Return (X, Y) of the center of cell containing provided text 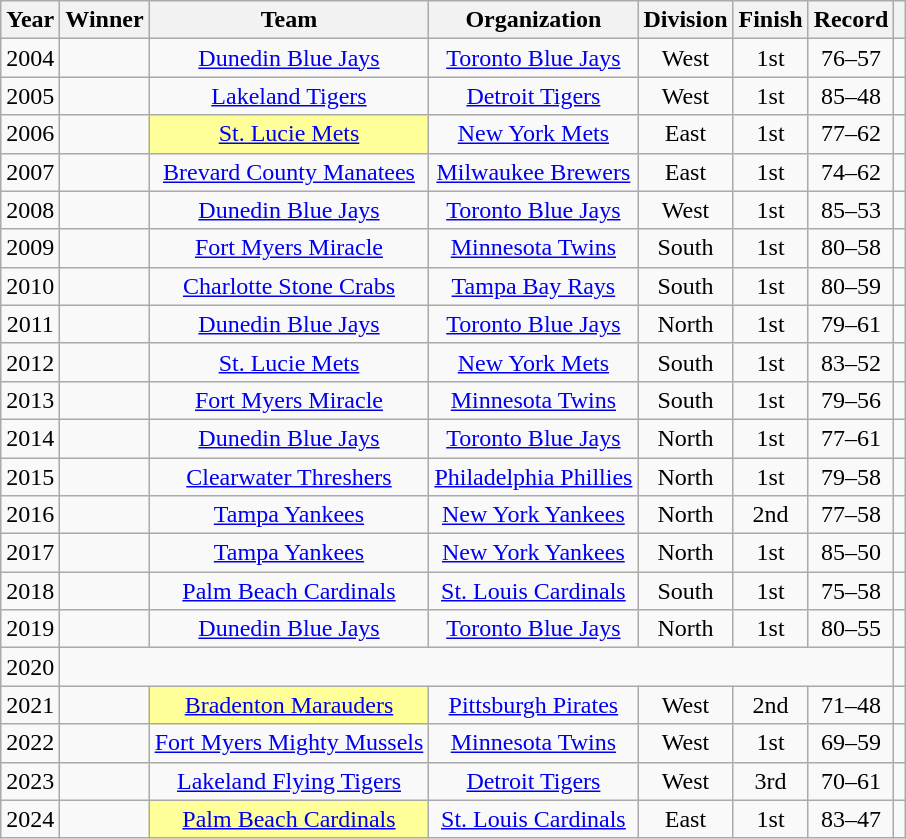
2011 (30, 324)
2010 (30, 286)
Finish (770, 20)
2008 (30, 210)
80–59 (851, 286)
79–56 (851, 400)
Lakeland Tigers (289, 96)
Record (851, 20)
2005 (30, 96)
2022 (30, 743)
2018 (30, 591)
Year (30, 20)
2012 (30, 362)
2023 (30, 781)
2015 (30, 477)
2009 (30, 248)
Pittsburgh Pirates (534, 705)
77–58 (851, 515)
2006 (30, 134)
Team (289, 20)
Fort Myers Mighty Mussels (289, 743)
69–59 (851, 743)
Organization (534, 20)
Milwaukee Brewers (534, 172)
Charlotte Stone Crabs (289, 286)
77–61 (851, 438)
Lakeland Flying Tigers (289, 781)
Tampa Bay Rays (534, 286)
2014 (30, 438)
74–62 (851, 172)
2019 (30, 629)
79–61 (851, 324)
Philadelphia Phillies (534, 477)
3rd (770, 781)
2017 (30, 553)
Clearwater Threshers (289, 477)
Division (686, 20)
70–61 (851, 781)
77–62 (851, 134)
80–58 (851, 248)
2004 (30, 58)
2013 (30, 400)
75–58 (851, 591)
83–47 (851, 819)
2016 (30, 515)
85–50 (851, 553)
83–52 (851, 362)
2007 (30, 172)
76–57 (851, 58)
80–55 (851, 629)
2024 (30, 819)
85–48 (851, 96)
2020 (30, 667)
71–48 (851, 705)
Bradenton Marauders (289, 705)
Winner (104, 20)
79–58 (851, 477)
85–53 (851, 210)
2021 (30, 705)
Brevard County Manatees (289, 172)
